Pinpoint the cell where the given text exists, returning its [x, y] midpoint coordinate. 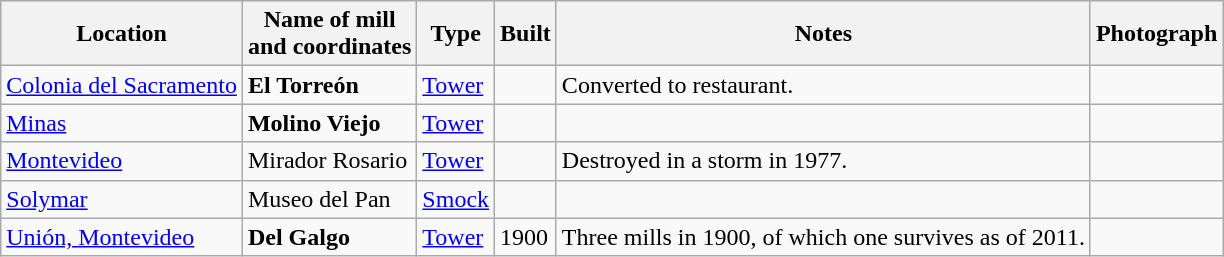
Type [456, 34]
Colonia del Sacramento [122, 85]
Name of milland coordinates [329, 34]
Montevideo [122, 161]
Del Galgo [329, 237]
Mirador Rosario [329, 161]
Notes [823, 34]
Molino Viejo [329, 123]
Museo del Pan [329, 199]
Destroyed in a storm in 1977. [823, 161]
Location [122, 34]
Smock [456, 199]
Built [526, 34]
1900 [526, 237]
Photograph [1156, 34]
Unión, Montevideo [122, 237]
Converted to restaurant. [823, 85]
Minas [122, 123]
El Torreón [329, 85]
Solymar [122, 199]
Three mills in 1900, of which one survives as of 2011. [823, 237]
